Locate the cell with the specified text and output its (x, y) center coordinate. 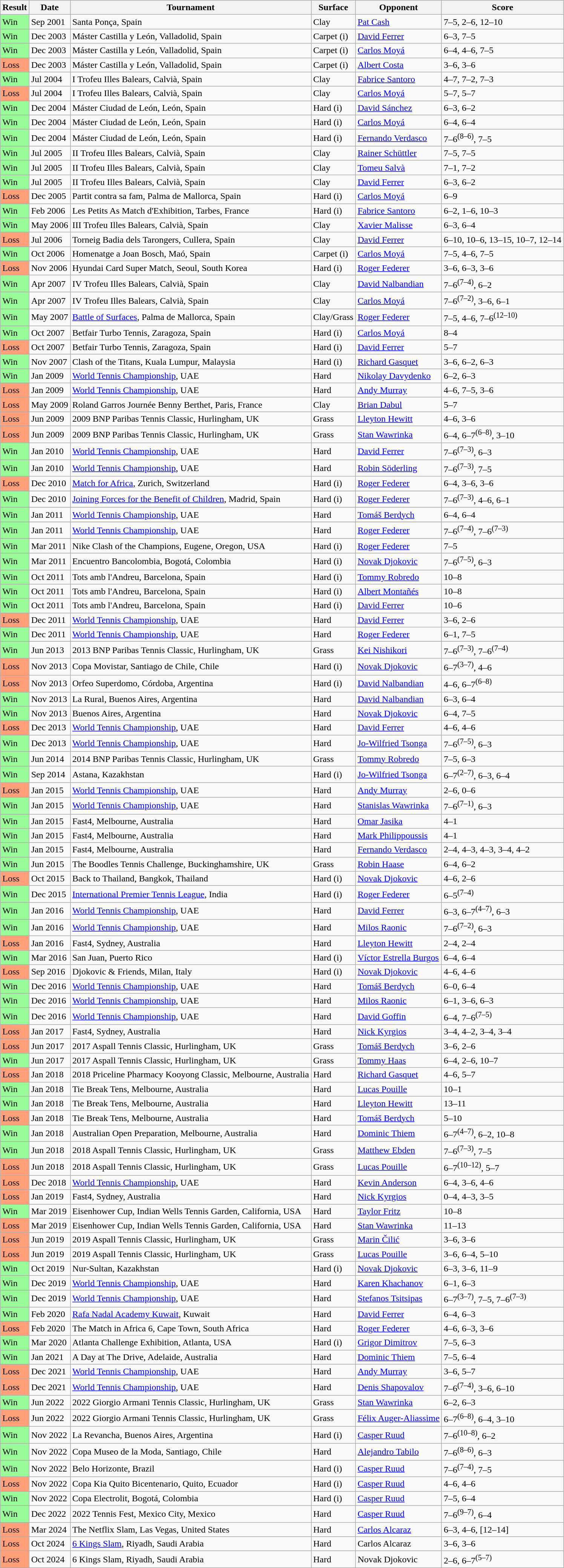
7–6(10–8), 6–2 (502, 1435)
10–6 (502, 606)
May 2007 (50, 317)
Homenatge a Joan Bosch, Maó, Spain (191, 254)
6–1, 3–6, 6–3 (502, 1000)
Encuentro Bancolombia, Bogotá, Colombia (191, 561)
13–11 (502, 1103)
Copa Kia Quito Bicentenario, Quito, Ecuador (191, 1484)
Matthew Ebden (399, 1150)
Albert Montañés (399, 591)
Félix Auger-Aliassime (399, 1418)
7–5, 7–5 (502, 153)
Karen Khachanov (399, 1283)
Robin Haase (399, 864)
Les Petits As Match d'Exhibition, Tarbes, France (191, 211)
4–6, 6–3, 3–6 (502, 1328)
Nov 2006 (50, 268)
Clash of the Titans, Kuala Lumpur, Malaysia (191, 361)
Robin Söderling (399, 468)
Jun 2015 (50, 864)
Jan 2019 (50, 1197)
Clay/Grass (333, 317)
3–6, 6–3, 3–6 (502, 268)
7–6(9–7), 6–4 (502, 1514)
Buenos Aires, Argentina (191, 713)
Belo Horizonte, Brazil (191, 1469)
8–4 (502, 333)
Nike Clash of the Champions, Eugene, Oregon, USA (191, 546)
Djokovic & Friends, Milan, Italy (191, 972)
La Rural, Buenos Aires, Argentina (191, 699)
The Netflix Slam, Las Vegas, United States (191, 1530)
6–7(3–7), 4–6 (502, 667)
4–6, 6–7(6–8) (502, 684)
Nur-Sultan, Kazakhstan (191, 1268)
Mark Philippoussis (399, 835)
7–6(7–4), 7–5 (502, 1469)
Mar 2024 (50, 1530)
6–4, 6–2 (502, 864)
Pat Cash (399, 22)
Roland Garros Journée Benny Berthet, Paris, France (191, 404)
4–6, 7–5, 3–6 (502, 390)
Xavier Malisse (399, 225)
Hyundai Card Super Match, Seoul, South Korea (191, 268)
Australian Open Preparation, Melbourne, Australia (191, 1134)
7–5 (502, 546)
Sep 2016 (50, 972)
Rafa Nadal Academy Kuwait, Kuwait (191, 1314)
6–4, 4–6, 7–5 (502, 50)
Feb 2006 (50, 211)
Opponent (399, 8)
Víctor Estrella Burgos (399, 958)
May 2009 (50, 404)
Nikolay Davydenko (399, 376)
5–10 (502, 1118)
7–5, 2–6, 12–10 (502, 22)
Kei Nishikori (399, 650)
7–6(7–1), 6–3 (502, 806)
2014 BNP Paribas Tennis Classic, Hurlingham, UK (191, 759)
4–6, 2–6 (502, 878)
International Premier Tennis League, India (191, 894)
David Goffin (399, 1016)
Score (502, 8)
6–1, 7–5 (502, 634)
6–9 (502, 196)
6–4, 3–6, 3–6 (502, 483)
3–6, 6–4, 5–10 (502, 1254)
Oct 2015 (50, 878)
Tommy Haas (399, 1060)
Taylor Fritz (399, 1211)
3–6, 5–7 (502, 1371)
7–6(7–4), 7–6(7–3) (502, 531)
Dec 2015 (50, 894)
6–4, 2–6, 10–7 (502, 1060)
Date (50, 8)
6–0, 6–4 (502, 986)
Brian Dabul (399, 404)
Kevin Anderson (399, 1183)
Denis Shapovalov (399, 1387)
Stefanos Tsitsipas (399, 1299)
Jun 2013 (50, 650)
Mar 2016 (50, 958)
7–1, 7–2 (502, 168)
2013 BNP Paribas Tennis Classic, Hurlingham, UK (191, 650)
Jan 2021 (50, 1357)
Dec 2005 (50, 196)
Santa Ponça, Spain (191, 22)
5–7, 5–7 (502, 93)
Copa Museo de la Moda, Santiago, Chile (191, 1452)
2018 Priceline Pharmacy Kooyong Classic, Melbourne, Australia (191, 1075)
6–7(4–7), 6–2, 10–8 (502, 1134)
2–6, 0–6 (502, 790)
Sep 2014 (50, 775)
San Juan, Puerto Rico (191, 958)
7–6(8–6), 7–5 (502, 138)
6–4, 7–5 (502, 713)
Astana, Kazakhstan (191, 775)
III Trofeu Illes Balears, Calvià, Spain (191, 225)
Alejandro Tabilo (399, 1452)
Battle of Surfaces, Palma de Mallorca, Spain (191, 317)
6–7(10–12), 5–7 (502, 1167)
6–4, 3–6, 4–6 (502, 1183)
Stanislas Wawrinka (399, 806)
2–6, 6–7(5–7) (502, 1559)
2022 Tennis Fest, Mexico City, Mexico (191, 1514)
Joining Forces for the Benefit of Children, Madrid, Spain (191, 499)
4–6, 5–7 (502, 1075)
Result (15, 8)
6–7(3–7), 7–5, 7–6(7–3) (502, 1299)
7–5, 4–6, 7–6(12–10) (502, 317)
6–4, 7–6(7–5) (502, 1016)
Rainer Schüttler (399, 153)
La Revancha, Buenos Aires, Argentina (191, 1435)
3–4, 4–2, 3–4, 3–4 (502, 1032)
Partit contra sa fam, Palma de Mallorca, Spain (191, 196)
Tomeu Salvà (399, 168)
7–6(8–6), 6–3 (502, 1452)
May 2006 (50, 225)
6–10, 10–6, 13–15, 10–7, 12–14 (502, 239)
7–5, 4–6, 7–5 (502, 254)
6–3, 6–7(4–7), 6–3 (502, 911)
Torneig Badia dels Tarongers, Cullera, Spain (191, 239)
11–13 (502, 1225)
Back to Thailand, Bangkok, Thailand (191, 878)
6–5(7–4) (502, 894)
10–1 (502, 1089)
The Match in Africa 6, Cape Town, South Africa (191, 1328)
Nov 2007 (50, 361)
6–4, 6–7(6–8), 3–10 (502, 435)
Sep 2001 (50, 22)
6–3, 7–5 (502, 36)
Marin Čilić (399, 1240)
7–6(7–3), 7–6(7–4) (502, 650)
6–4, 6–3 (502, 1314)
David Sánchez (399, 108)
Omar Jasika (399, 821)
Jan 2017 (50, 1032)
7–6(7–4), 3–6, 6–10 (502, 1387)
7–6(7–3), 6–3 (502, 451)
Dec 2022 (50, 1514)
6–3, 4–6, [12–14] (502, 1530)
0–4, 4–3, 3–5 (502, 1197)
Jul 2006 (50, 239)
7–6(7–3), 4–6, 6–1 (502, 499)
Copa Electrolit, Bogotá, Colombia (191, 1498)
Match for Africa, Zurich, Switzerland (191, 483)
2–4, 2–4 (502, 943)
2–4, 4–3, 4–3, 3–4, 4–2 (502, 850)
Oct 2019 (50, 1268)
4–6, 3–6 (502, 419)
6–1, 6–3 (502, 1283)
6–7(6–8), 6–4, 3–10 (502, 1418)
7–6(7–2), 6–3 (502, 928)
3–6, 6–2, 6–3 (502, 361)
4–7, 7–2, 7–3 (502, 79)
Grigor Dimitrov (399, 1343)
Dec 2018 (50, 1183)
7–6(7–4), 6–2 (502, 283)
Jun 2014 (50, 759)
Copa Movistar, Santiago de Chile, Chile (191, 667)
Atlanta Challenge Exhibition, Atlanta, USA (191, 1343)
Orfeo Superdomo, Córdoba, Argentina (191, 684)
Surface (333, 8)
A Day at The Drive, Adelaide, Australia (191, 1357)
Tournament (191, 8)
Mar 2020 (50, 1343)
6–7(2–7), 6–3, 6–4 (502, 775)
Albert Costa (399, 65)
The Boodles Tennis Challenge, Buckinghamshire, UK (191, 864)
7–6(7–2), 3–6, 6–1 (502, 301)
6–3, 3–6, 11–9 (502, 1268)
6–2, 1–6, 10–3 (502, 211)
Oct 2006 (50, 254)
